Identify which cell holds the provided text, then report its [x, y] central coordinate. 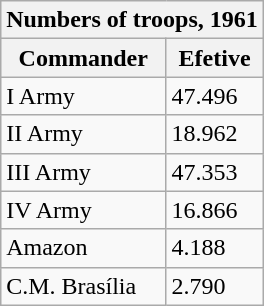
Amazon [84, 248]
IV Army [84, 210]
2.790 [214, 286]
Efetive [214, 58]
16.866 [214, 210]
4.188 [214, 248]
47.496 [214, 96]
II Army [84, 134]
C.M. Brasília [84, 286]
18.962 [214, 134]
III Army [84, 172]
I Army [84, 96]
Commander [84, 58]
47.353 [214, 172]
Numbers of troops, 1961 [132, 20]
